Determine the [x, y] coordinate at the center of the cell enclosing the given text.  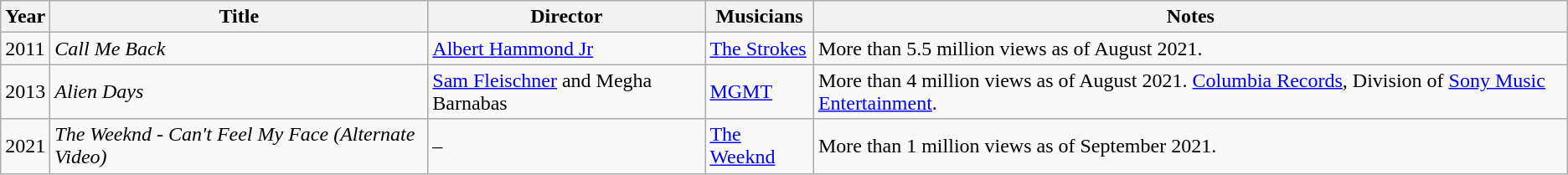
More than 5.5 million views as of August 2021. [1190, 49]
2013 [25, 92]
More than 1 million views as of September 2021. [1190, 146]
Sam Fleischner and Megha Barnabas [566, 92]
The Weeknd - Can't Feel My Face (Alternate Video) [240, 146]
The Strokes [760, 49]
Alien Days [240, 92]
More than 4 million views as of August 2021. Columbia Records, Division of Sony Music Entertainment. [1190, 92]
Title [240, 17]
Director [566, 17]
The Weeknd [760, 146]
MGMT [760, 92]
Year [25, 17]
– [566, 146]
Musicians [760, 17]
Albert Hammond Jr [566, 49]
2011 [25, 49]
Notes [1190, 17]
2021 [25, 146]
Call Me Back [240, 49]
